From the cell containing the given text, extract its center point as (X, Y) coordinate. 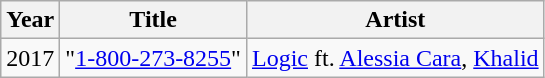
Title (154, 20)
2017 (30, 58)
Artist (395, 20)
"1-800-273-8255" (154, 58)
Logic ft. Alessia Cara, Khalid (395, 58)
Year (30, 20)
